Identify which cell holds the provided text, then report its (x, y) central coordinate. 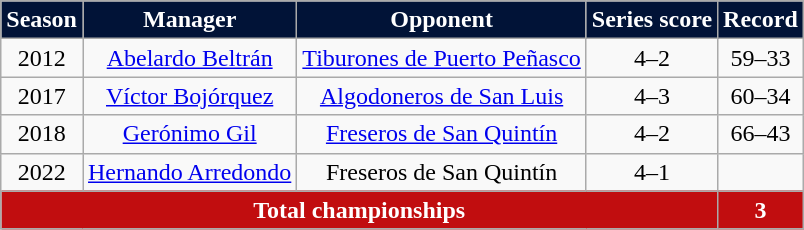
Gerónimo Gil (189, 134)
66–43 (761, 134)
Manager (189, 20)
3 (761, 210)
Víctor Bojórquez (189, 96)
2022 (42, 172)
Hernando Arredondo (189, 172)
Abelardo Beltrán (189, 58)
Opponent (442, 20)
Algodoneros de San Luis (442, 96)
4–3 (652, 96)
Record (761, 20)
2018 (42, 134)
Total championships (360, 210)
2017 (42, 96)
4–1 (652, 172)
59–33 (761, 58)
Series score (652, 20)
Tiburones de Puerto Peñasco (442, 58)
Season (42, 20)
60–34 (761, 96)
2012 (42, 58)
